Locate the cell with the specified text and output its (x, y) center coordinate. 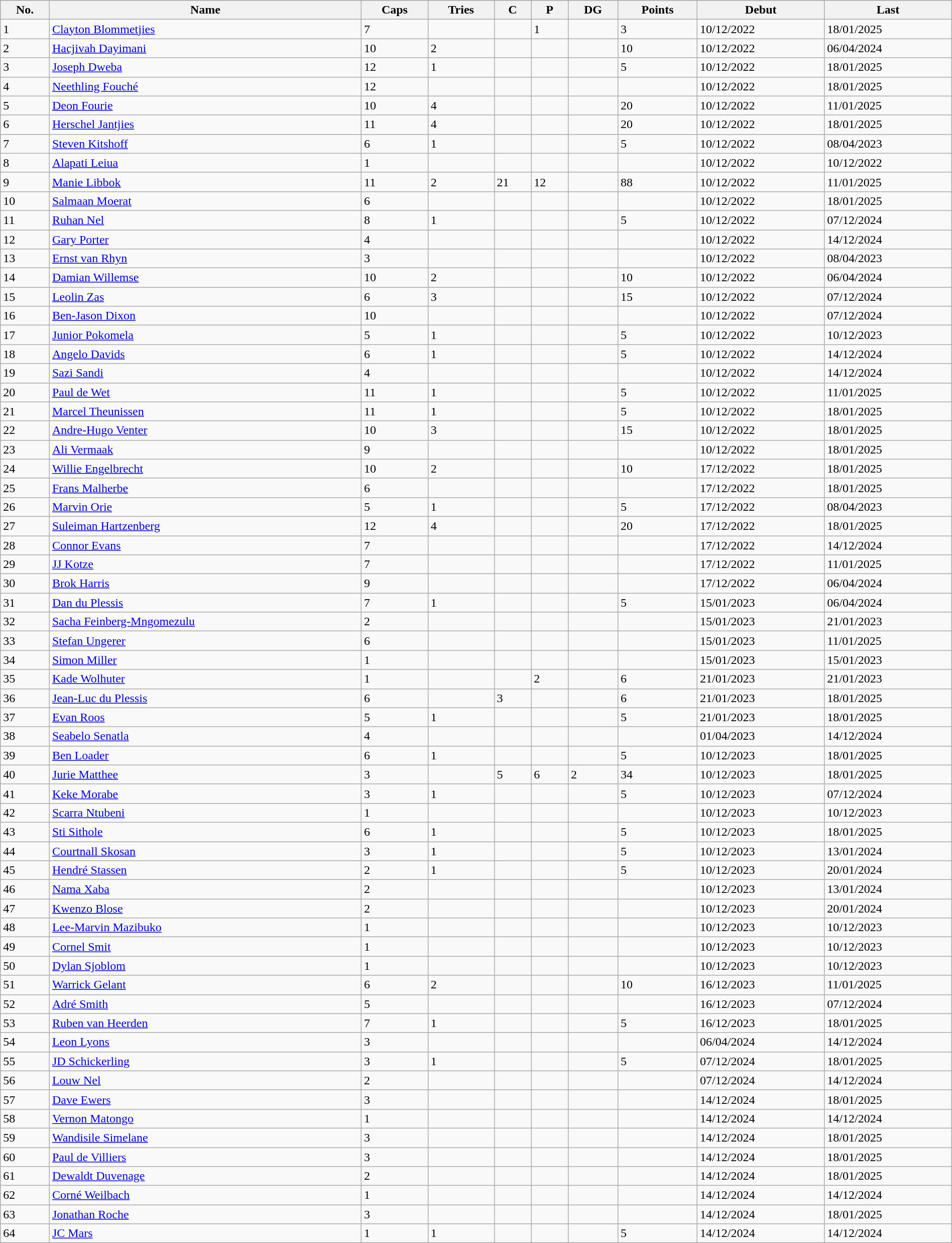
28 (25, 545)
Andre-Hugo Venter (205, 430)
Nama Xaba (205, 889)
Corné Weilbach (205, 1195)
DG (593, 10)
45 (25, 870)
Wandisile Simelane (205, 1138)
59 (25, 1138)
48 (25, 928)
Salmaan Moerat (205, 201)
60 (25, 1157)
37 (25, 717)
Dan du Plessis (205, 603)
Tries (461, 10)
No. (25, 10)
Clayton Blommetjies (205, 29)
Warrick Gelant (205, 985)
56 (25, 1080)
Seabelo Senatla (205, 736)
Last (888, 10)
Neethling Fouché (205, 86)
01/04/2023 (761, 736)
Hendré Stassen (205, 870)
26 (25, 507)
Stefan Ungerer (205, 641)
Paul de Villiers (205, 1157)
29 (25, 564)
19 (25, 373)
Ernst van Rhyn (205, 259)
Suleiman Hartzenberg (205, 526)
18 (25, 354)
Herschel Jantjies (205, 125)
41 (25, 794)
Louw Nel (205, 1080)
Kwenzo Blose (205, 909)
Adré Smith (205, 1004)
35 (25, 679)
Jurie Matthee (205, 774)
Kade Wolhuter (205, 679)
38 (25, 736)
Deon Fourie (205, 105)
Gary Porter (205, 240)
31 (25, 603)
64 (25, 1233)
Caps (395, 10)
30 (25, 584)
Lee-Marvin Mazibuko (205, 928)
43 (25, 832)
JJ Kotze (205, 564)
25 (25, 488)
23 (25, 449)
Simon Miller (205, 660)
58 (25, 1118)
Marcel Theunissen (205, 411)
53 (25, 1023)
39 (25, 755)
Ben Loader (205, 755)
88 (658, 182)
55 (25, 1061)
52 (25, 1004)
Paul de Wet (205, 392)
Dylan Sjoblom (205, 966)
47 (25, 909)
Sti Sithole (205, 832)
Sazi Sandi (205, 373)
Angelo Davids (205, 354)
Scarra Ntubeni (205, 813)
50 (25, 966)
Manie Libbok (205, 182)
27 (25, 526)
Hacjivah Dayimani (205, 48)
Name (205, 10)
Ali Vermaak (205, 449)
Frans Malherbe (205, 488)
62 (25, 1195)
46 (25, 889)
57 (25, 1099)
Ben-Jason Dixon (205, 316)
17 (25, 335)
Cornel Smit (205, 947)
C (513, 10)
Ruben van Heerden (205, 1023)
40 (25, 774)
Keke Morabe (205, 794)
49 (25, 947)
Vernon Matongo (205, 1118)
P (550, 10)
Jonathan Roche (205, 1214)
Debut (761, 10)
Willie Engelbrecht (205, 469)
Steven Kitshoff (205, 144)
Leon Lyons (205, 1042)
13 (25, 259)
Alapati Leiua (205, 163)
Ruhan Nel (205, 220)
22 (25, 430)
JD Schickerling (205, 1061)
42 (25, 813)
JC Mars (205, 1233)
24 (25, 469)
Sacha Feinberg-Mngomezulu (205, 622)
Leolin Zas (205, 297)
16 (25, 316)
Dewaldt Duvenage (205, 1176)
54 (25, 1042)
51 (25, 985)
Evan Roos (205, 717)
61 (25, 1176)
36 (25, 698)
14 (25, 278)
Junior Pokomela (205, 335)
Connor Evans (205, 545)
Jean-Luc du Plessis (205, 698)
63 (25, 1214)
Dave Ewers (205, 1099)
44 (25, 851)
Courtnall Skosan (205, 851)
Damian Willemse (205, 278)
32 (25, 622)
Brok Harris (205, 584)
Marvin Orie (205, 507)
Points (658, 10)
Joseph Dweba (205, 67)
33 (25, 641)
